Locate the cell with the specified text and output its [x, y] center coordinate. 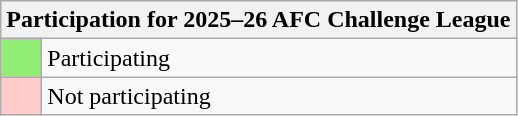
Participation for 2025–26 AFC Challenge League [258, 20]
Participating [279, 58]
Not participating [279, 96]
